Find where the given text appears and provide that cell's center as [x, y] coordinate. 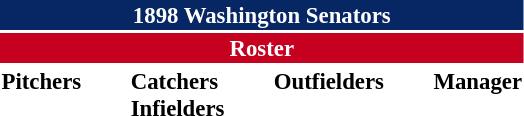
1898 Washington Senators [262, 15]
Roster [262, 48]
